Detect which cell encompasses the target text, then output its (x, y) center coordinate. 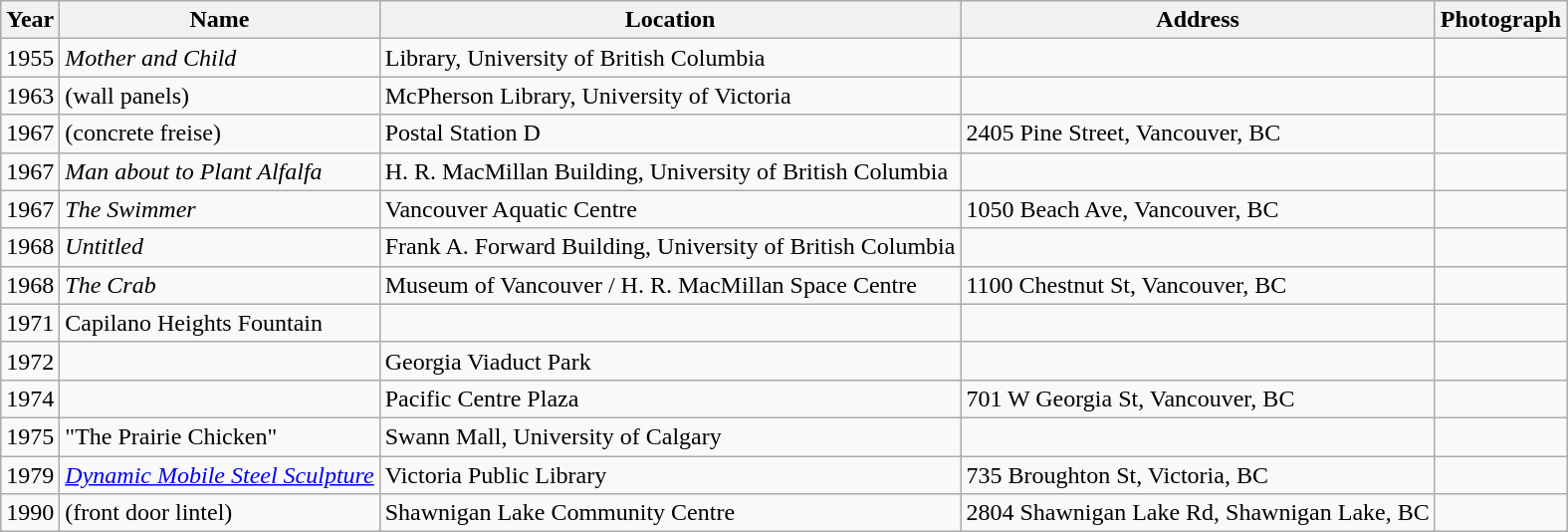
Mother and Child (219, 58)
Shawnigan Lake Community Centre (670, 513)
(front door lintel) (219, 513)
1972 (30, 361)
Untitled (219, 247)
Dynamic Mobile Steel Sculpture (219, 475)
Swann Mall, University of Calgary (670, 436)
Capilano Heights Fountain (219, 323)
1971 (30, 323)
2804 Shawnigan Lake Rd, Shawnigan Lake, BC (1198, 513)
Address (1198, 20)
1975 (30, 436)
Library, University of British Columbia (670, 58)
1990 (30, 513)
(concrete freise) (219, 133)
Vancouver Aquatic Centre (670, 209)
"The Prairie Chicken" (219, 436)
1955 (30, 58)
Man about to Plant Alfalfa (219, 171)
McPherson Library, University of Victoria (670, 96)
Postal Station D (670, 133)
H. R. MacMillan Building, University of British Columbia (670, 171)
Victoria Public Library (670, 475)
The Swimmer (219, 209)
735 Broughton St, Victoria, BC (1198, 475)
1974 (30, 399)
Name (219, 20)
Year (30, 20)
1100 Chestnut St, Vancouver, BC (1198, 285)
1050 Beach Ave, Vancouver, BC (1198, 209)
The Crab (219, 285)
2405 Pine Street, Vancouver, BC (1198, 133)
(wall panels) (219, 96)
Location (670, 20)
1979 (30, 475)
Museum of Vancouver / H. R. MacMillan Space Centre (670, 285)
1963 (30, 96)
701 W Georgia St, Vancouver, BC (1198, 399)
Pacific Centre Plaza (670, 399)
Georgia Viaduct Park (670, 361)
Photograph (1500, 20)
Frank A. Forward Building, University of British Columbia (670, 247)
